Pinpoint the cell where the given text exists, returning its (X, Y) midpoint coordinate. 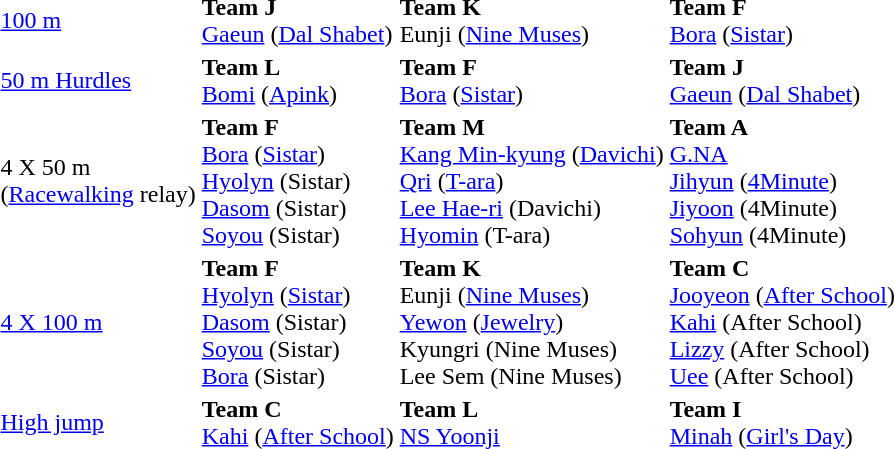
Team LBomi (Apink) (298, 80)
Team FBora (Sistar) (532, 80)
Team FHyolyn (Sistar)Dasom (Sistar)Soyou (Sistar)Bora (Sistar) (298, 322)
Team FBora (Sistar)Hyolyn (Sistar)Dasom (Sistar)Soyou (Sistar) (298, 181)
Team MKang Min-kyung (Davichi)Qri (T-ara)Lee Hae-ri (Davichi)Hyomin (T-ara) (532, 181)
Team KEunji (Nine Muses)Yewon (Jewelry)Kyungri (Nine Muses)Lee Sem (Nine Muses) (532, 322)
